Output the (x, y) coordinate of the center of the cell containing the given text.  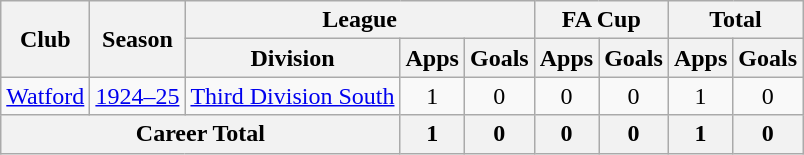
1924–25 (138, 96)
Total (735, 20)
Club (46, 39)
League (360, 20)
Career Total (200, 134)
Season (138, 39)
Watford (46, 96)
FA Cup (601, 20)
Third Division South (292, 96)
Division (292, 58)
